Detect which cell encompasses the target text, then output its (X, Y) center coordinate. 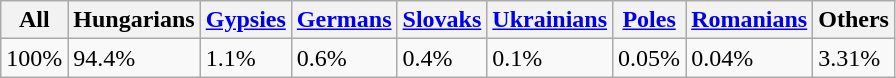
0.6% (344, 58)
94.4% (134, 58)
0.04% (750, 58)
Germans (344, 20)
0.1% (550, 58)
0.05% (650, 58)
Romanians (750, 20)
100% (34, 58)
Others (854, 20)
0.4% (442, 58)
Slovaks (442, 20)
1.1% (246, 58)
Ukrainians (550, 20)
Gypsies (246, 20)
All (34, 20)
3.31% (854, 58)
Poles (650, 20)
Hungarians (134, 20)
